Output the (x, y) coordinate of the center of the cell containing the given text.  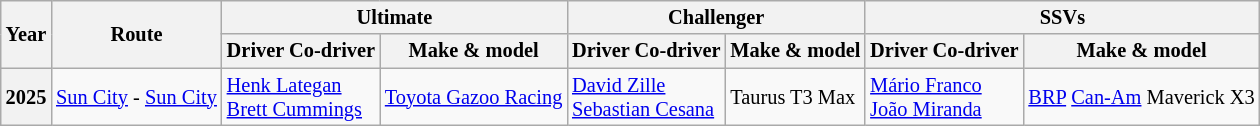
Route (136, 34)
SSVs (1062, 17)
Mário Franco João Miranda (944, 97)
Sun City - Sun City (136, 97)
Challenger (716, 17)
Toyota Gazoo Racing (474, 97)
Ultimate (394, 17)
2025 (26, 97)
Year (26, 34)
Taurus T3 Max (795, 97)
BRP Can-Am Maverick X3 (1141, 97)
Henk Lategan Brett Cummings (301, 97)
David Zille Sebastian Cesana (646, 97)
